Capture the cell that displays the provided text and extract its (x, y) central coordinate. 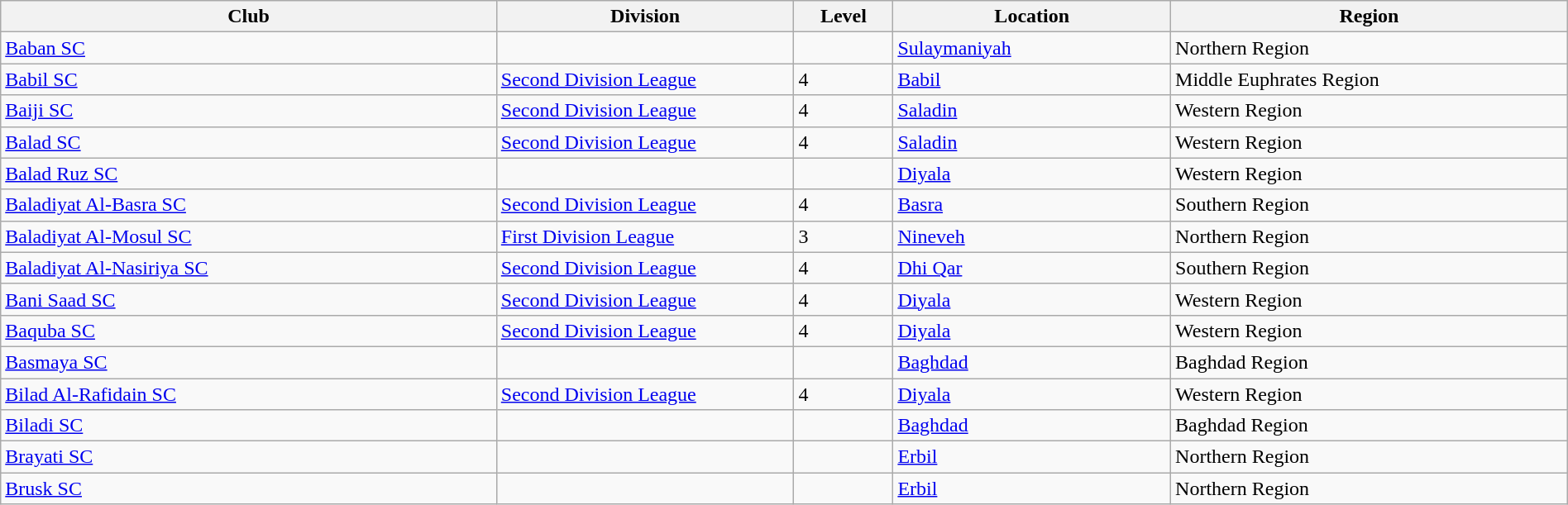
Baladiyat Al-Nasiriya SC (249, 268)
Balad Ruz SC (249, 174)
Level (844, 17)
Nineveh (1032, 236)
Basra (1032, 205)
Division (645, 17)
Sulaymaniyah (1032, 48)
Club (249, 17)
Baladiyat Al-Mosul SC (249, 236)
Bani Saad SC (249, 299)
Location (1032, 17)
Babil SC (249, 79)
Basmaya SC (249, 362)
Baban SC (249, 48)
Region (1370, 17)
Brayati SC (249, 457)
Dhi Qar (1032, 268)
Babil (1032, 79)
Middle Euphrates Region (1370, 79)
Baladiyat Al-Basra SC (249, 205)
Balad SC (249, 142)
Brusk SC (249, 488)
Baquba SC (249, 331)
Biladi SC (249, 426)
First Division League (645, 236)
Bilad Al-Rafidain SC (249, 394)
Baiji SC (249, 111)
3 (844, 236)
